Pinpoint the cell where the given text exists, returning its [X, Y] midpoint coordinate. 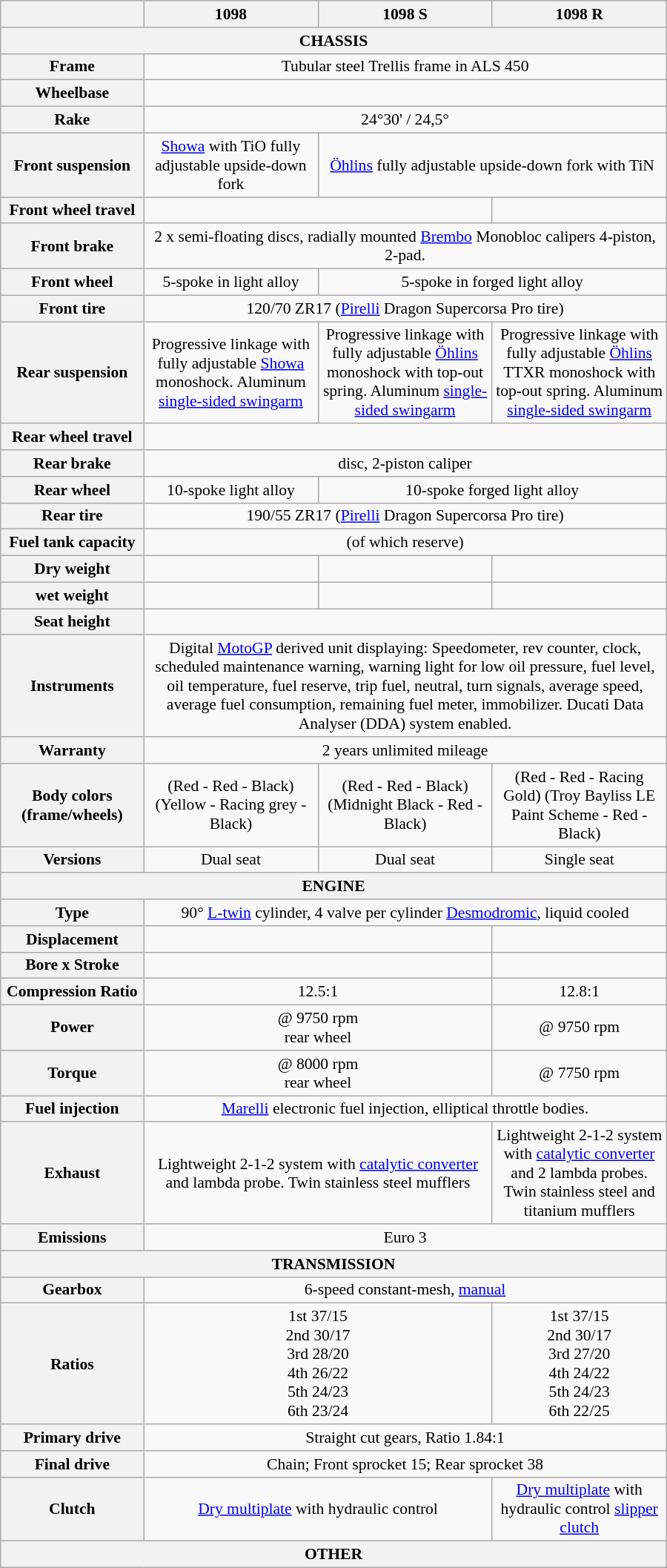
5-spoke in light alloy [231, 282]
Gearbox [73, 1290]
Chain; Front sprocket 15; Rear sprocket 38 [405, 1463]
Compression Ratio [73, 992]
Progressive linkage with fully adjustable Öhlins TTXR monoshock with top-out spring. Aluminum single-sided swingarm [580, 373]
10-spoke light alloy [231, 489]
ENGINE [333, 886]
Tubular steel Trellis frame in ALS 450 [405, 67]
Fuel injection [73, 1109]
OTHER [333, 1555]
TRANSMISSION [333, 1263]
Progressive linkage with fully adjustable Showa monoshock. Aluminum single-sided swingarm [231, 373]
@ 7750 rpm [580, 1072]
CHASSIS [333, 40]
Instruments [73, 686]
Öhlins fully adjustable upside-down fork with TiN [492, 165]
Power [73, 1028]
disc, 2-piston caliper [405, 463]
(of which reserve) [405, 543]
Front brake [73, 246]
Rake [73, 119]
Dry multiplate with hydraulic control [318, 1509]
Euro 3 [405, 1237]
Lightweight 2-1-2 system with catalytic converter and lambda probe. Twin stainless steel mufflers [318, 1173]
Rear wheel [73, 489]
Warranty [73, 750]
Displacement [73, 939]
1st 37/152nd 30/173rd 28/204th 26/225th 24/236th 23/24 [318, 1364]
1st 37/152nd 30/173rd 27/204th 24/225th 24/236th 22/25 [580, 1364]
1098 [231, 14]
190/55 ZR17 (Pirelli Dragon Supercorsa Pro tire) [405, 516]
Dry multiplate with hydraulic control slipper clutch [580, 1509]
Lightweight 2-1-2 system with catalytic converter and 2 lambda probes. Twin stainless steel and titanium mufflers [580, 1173]
Wheelbase [73, 93]
Dry weight [73, 569]
Clutch [73, 1509]
Progressive linkage with fully adjustable Öhlins monoshock with top-out spring. Aluminum single-sided swingarm [405, 373]
Front tire [73, 308]
Exhaust [73, 1173]
Seat height [73, 621]
Fuel tank capacity [73, 543]
(Red - Red - Racing Gold) (Troy Bayliss LE Paint Scheme - Red - Black) [580, 804]
2 years unlimited mileage [405, 750]
wet weight [73, 595]
Rear suspension [73, 373]
@ 9750 rpm [580, 1028]
Marelli electronic fuel injection, elliptical throttle bodies. [405, 1109]
5-spoke in forged light alloy [492, 282]
Bore x Stroke [73, 965]
Frame [73, 67]
@ 8000 rpm rear wheel [318, 1072]
Torque [73, 1072]
Final drive [73, 1463]
(Red - Red - Black) (Yellow - Racing grey - Black) [231, 804]
Versions [73, 860]
Front wheel travel [73, 211]
Single seat [580, 860]
Ratios [73, 1364]
Front wheel [73, 282]
24°30' / 24,5° [405, 119]
12.5:1 [318, 992]
1098 S [405, 14]
Front suspension [73, 165]
120/70 ZR17 (Pirelli Dragon Supercorsa Pro tire) [405, 308]
Straight cut gears, Ratio 1.84:1 [405, 1438]
Rear wheel travel [73, 437]
(Red - Red - Black) (Midnight Black - Red - Black) [405, 804]
@ 9750 rpm rear wheel [318, 1028]
90° L-twin cylinder, 4 valve per cylinder Desmodromic, liquid cooled [405, 913]
6-speed constant-mesh, manual [405, 1290]
Primary drive [73, 1438]
2 x semi-floating discs, radially mounted Brembo Monobloc calipers 4-piston, 2-pad. [405, 246]
Showa with TiO fully adjustable upside-down fork [231, 165]
10-spoke forged light alloy [492, 489]
1098 R [580, 14]
Rear brake [73, 463]
Type [73, 913]
12.8:1 [580, 992]
Body colors (frame/wheels) [73, 804]
Emissions [73, 1237]
Rear tire [73, 516]
